For the text-containing cell, return its midpoint in (X, Y) coordinate format. 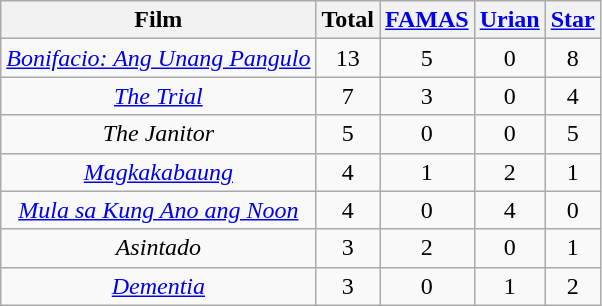
FAMAS (428, 20)
Bonifacio: Ang Unang Pangulo (158, 58)
Film (158, 20)
7 (348, 96)
Star (572, 20)
Dementia (158, 286)
13 (348, 58)
Total (348, 20)
Urian (510, 20)
Asintado (158, 248)
The Trial (158, 96)
8 (572, 58)
The Janitor (158, 134)
Magkakabaung (158, 172)
Mula sa Kung Ano ang Noon (158, 210)
